Capture the cell that displays the provided text and extract its [X, Y] central coordinate. 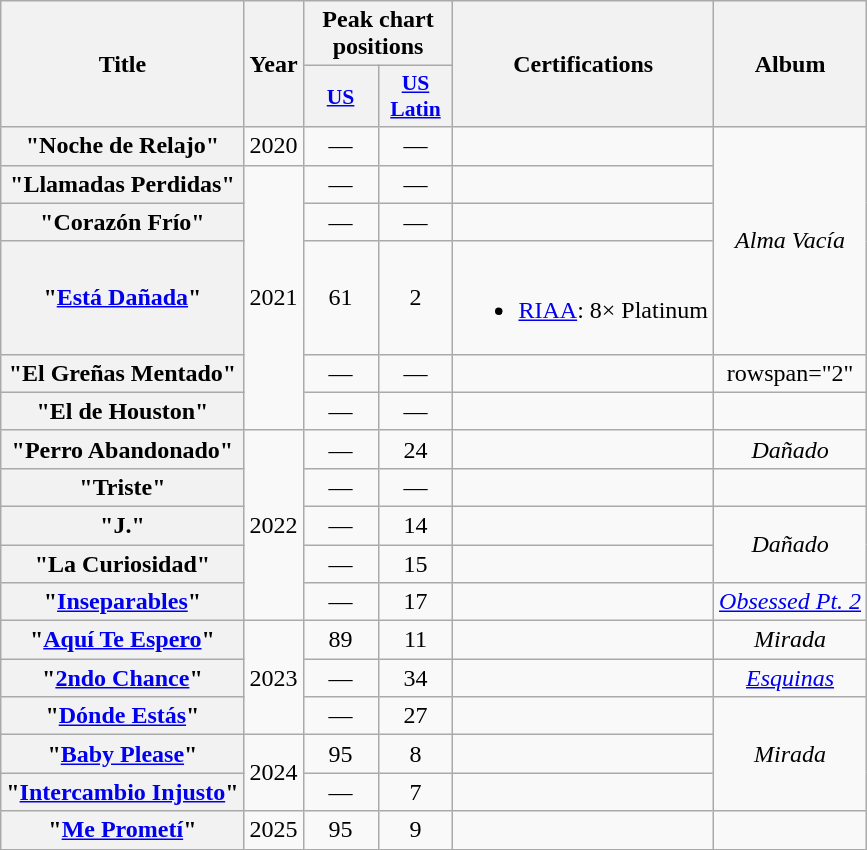
Obsessed Pt. 2 [790, 602]
Esquinas [790, 678]
2022 [274, 525]
27 [416, 716]
24 [416, 449]
7 [416, 792]
2 [416, 298]
US [340, 96]
Certifications [584, 64]
15 [416, 563]
34 [416, 678]
Album [790, 64]
Peak chart positions [378, 34]
9 [416, 830]
17 [416, 602]
"Aquí Te Espero" [122, 640]
"Llamadas Perdidas" [122, 184]
"Me Prometí" [122, 830]
"Corazón Frío" [122, 222]
2025 [274, 830]
2020 [274, 146]
61 [340, 298]
Alma Vacía [790, 240]
89 [340, 640]
Title [122, 64]
"Está Dañada" [122, 298]
8 [416, 754]
2023 [274, 678]
"La Curiosidad" [122, 563]
14 [416, 525]
"Dónde Estás" [122, 716]
"Triste" [122, 487]
Year [274, 64]
"Inseparables" [122, 602]
"J." [122, 525]
"El Greñas Mentado" [122, 373]
"El de Houston" [122, 411]
rowspan="2" [790, 373]
11 [416, 640]
"Noche de Relajo" [122, 146]
RIAA: 8× Platinum [584, 298]
"Baby Please" [122, 754]
"2ndo Chance" [122, 678]
2021 [274, 298]
"Perro Abandonado" [122, 449]
2024 [274, 773]
USLatin [416, 96]
"Intercambio Injusto" [122, 792]
